Determine the [X, Y] coordinate at the center of the cell enclosing the given text.  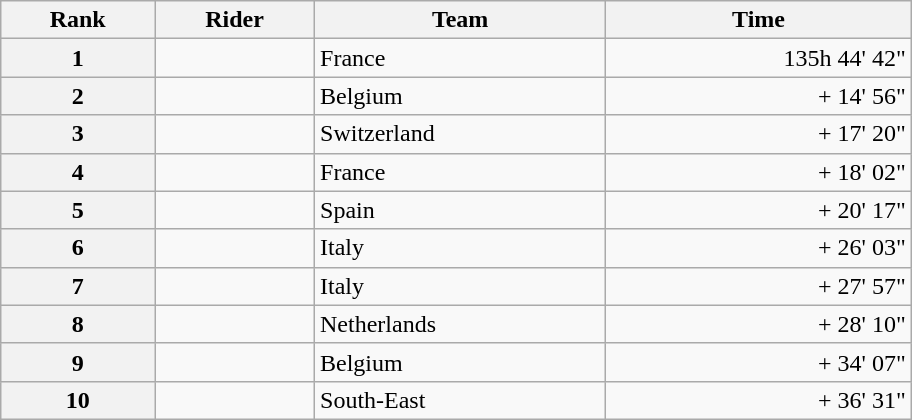
10 [78, 400]
Rider [235, 20]
Time [758, 20]
5 [78, 210]
2 [78, 96]
Rank [78, 20]
South-East [460, 400]
Team [460, 20]
7 [78, 286]
+ 27' 57" [758, 286]
4 [78, 172]
+ 36' 31" [758, 400]
+ 18' 02" [758, 172]
+ 14' 56" [758, 96]
+ 34' 07" [758, 362]
+ 26' 03" [758, 248]
3 [78, 134]
6 [78, 248]
9 [78, 362]
+ 17' 20" [758, 134]
+ 28' 10" [758, 324]
8 [78, 324]
Netherlands [460, 324]
+ 20' 17" [758, 210]
135h 44' 42" [758, 58]
Spain [460, 210]
1 [78, 58]
Switzerland [460, 134]
